Capture the cell that displays the provided text and extract its [x, y] central coordinate. 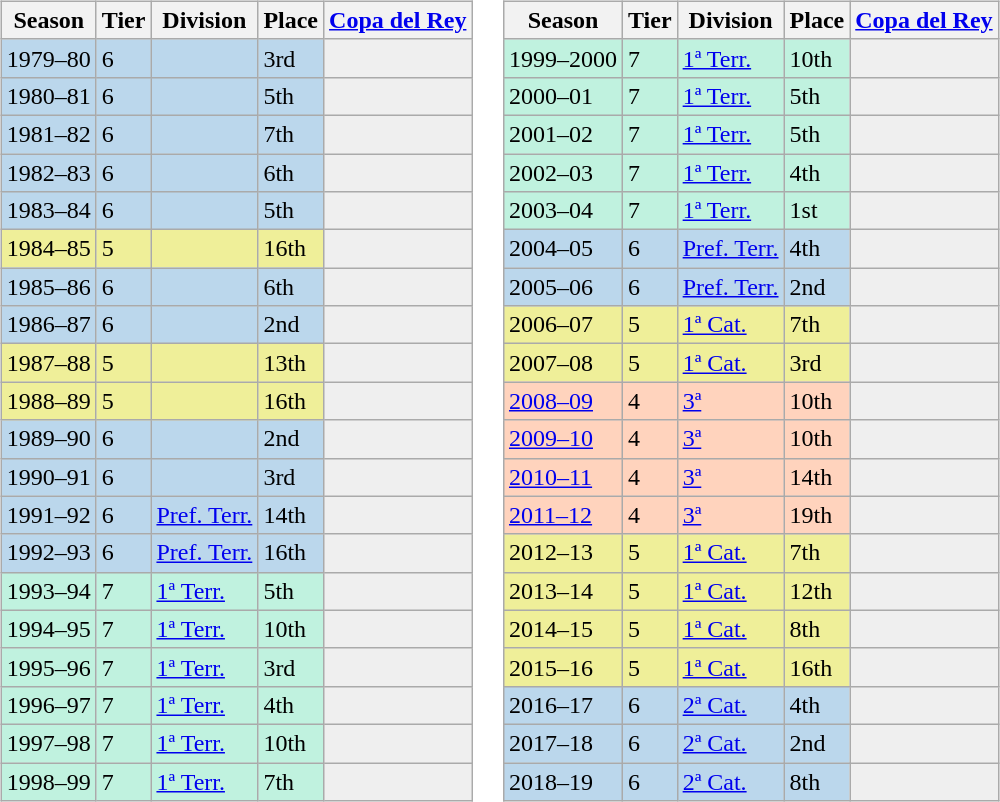
1982–83 [48, 173]
2016–17 [562, 705]
1st [817, 211]
12th [817, 591]
2011–12 [562, 515]
1984–85 [48, 249]
2013–14 [562, 591]
2010–11 [562, 477]
2009–10 [562, 439]
1995–96 [48, 667]
2001–02 [562, 134]
2002–03 [562, 173]
1987–88 [48, 363]
1992–93 [48, 553]
2007–08 [562, 363]
2003–04 [562, 211]
2015–16 [562, 667]
2017–18 [562, 743]
2008–09 [562, 401]
1979–80 [48, 58]
1980–81 [48, 96]
19th [817, 515]
1999–2000 [562, 58]
1994–95 [48, 629]
1988–89 [48, 401]
2014–15 [562, 629]
1991–92 [48, 515]
1986–87 [48, 325]
1983–84 [48, 211]
1998–99 [48, 781]
2005–06 [562, 287]
1997–98 [48, 743]
1996–97 [48, 705]
1981–82 [48, 134]
1993–94 [48, 591]
1990–91 [48, 477]
1985–86 [48, 287]
2006–07 [562, 325]
2012–13 [562, 553]
13th [291, 363]
2000–01 [562, 96]
1989–90 [48, 439]
2004–05 [562, 249]
2018–19 [562, 781]
